Capture the cell that displays the provided text and extract its [X, Y] central coordinate. 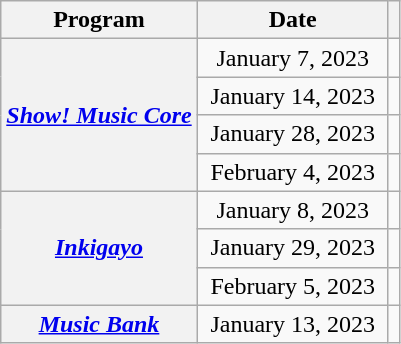
January 28, 2023 [292, 134]
February 5, 2023 [292, 286]
January 8, 2023 [292, 210]
January 29, 2023 [292, 248]
Show! Music Core [99, 115]
Music Bank [99, 324]
Inkigayo [99, 248]
January 13, 2023 [292, 324]
Program [99, 20]
Date [292, 20]
February 4, 2023 [292, 172]
January 14, 2023 [292, 96]
January 7, 2023 [292, 58]
